Search for the cell housing the specified text and yield its [x, y] center coordinate. 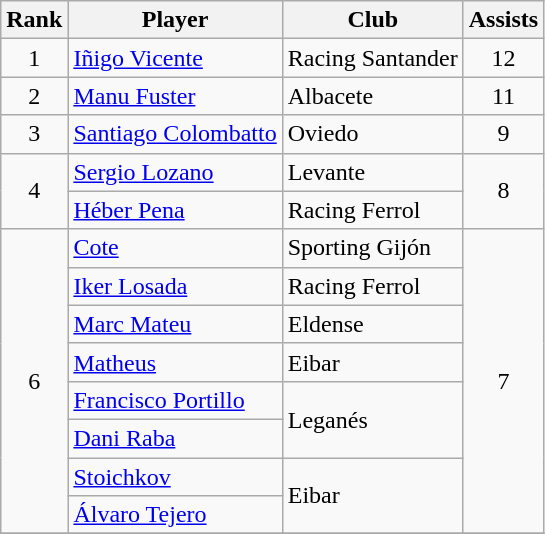
Iker Losada [175, 286]
4 [34, 191]
Santiago Colombatto [175, 134]
Matheus [175, 362]
Rank [34, 20]
Iñigo Vicente [175, 58]
Francisco Portillo [175, 400]
8 [503, 191]
11 [503, 96]
Cote [175, 248]
9 [503, 134]
Player [175, 20]
Racing Santander [372, 58]
Héber Pena [175, 210]
1 [34, 58]
12 [503, 58]
Álvaro Tejero [175, 515]
Sergio Lozano [175, 172]
Levante [372, 172]
7 [503, 381]
Marc Mateu [175, 324]
Albacete [372, 96]
2 [34, 96]
Stoichkov [175, 477]
6 [34, 381]
Leganés [372, 419]
Manu Fuster [175, 96]
Club [372, 20]
3 [34, 134]
Eldense [372, 324]
Sporting Gijón [372, 248]
Oviedo [372, 134]
Assists [503, 20]
Dani Raba [175, 438]
